Detect which cell encompasses the target text, then output its (x, y) center coordinate. 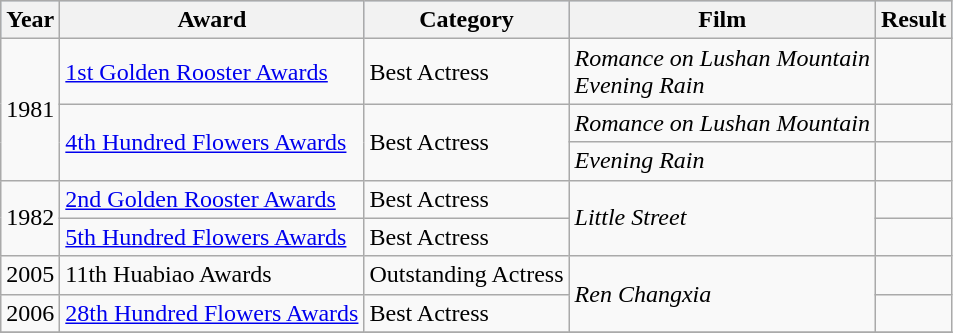
11th Huabiao Awards (212, 275)
Romance on Lushan Mountain (722, 123)
Year (30, 20)
Romance on Lushan MountainEvening Rain (722, 72)
Film (722, 20)
1st Golden Rooster Awards (212, 72)
2nd Golden Rooster Awards (212, 199)
Evening Rain (722, 161)
5th Hundred Flowers Awards (212, 237)
Outstanding Actress (466, 275)
2006 (30, 313)
Ren Changxia (722, 294)
Category (466, 20)
1981 (30, 110)
1982 (30, 218)
4th Hundred Flowers Awards (212, 142)
Award (212, 20)
28th Hundred Flowers Awards (212, 313)
2005 (30, 275)
Result (913, 20)
Little Street (722, 218)
